Search for the cell housing the specified text and yield its [x, y] center coordinate. 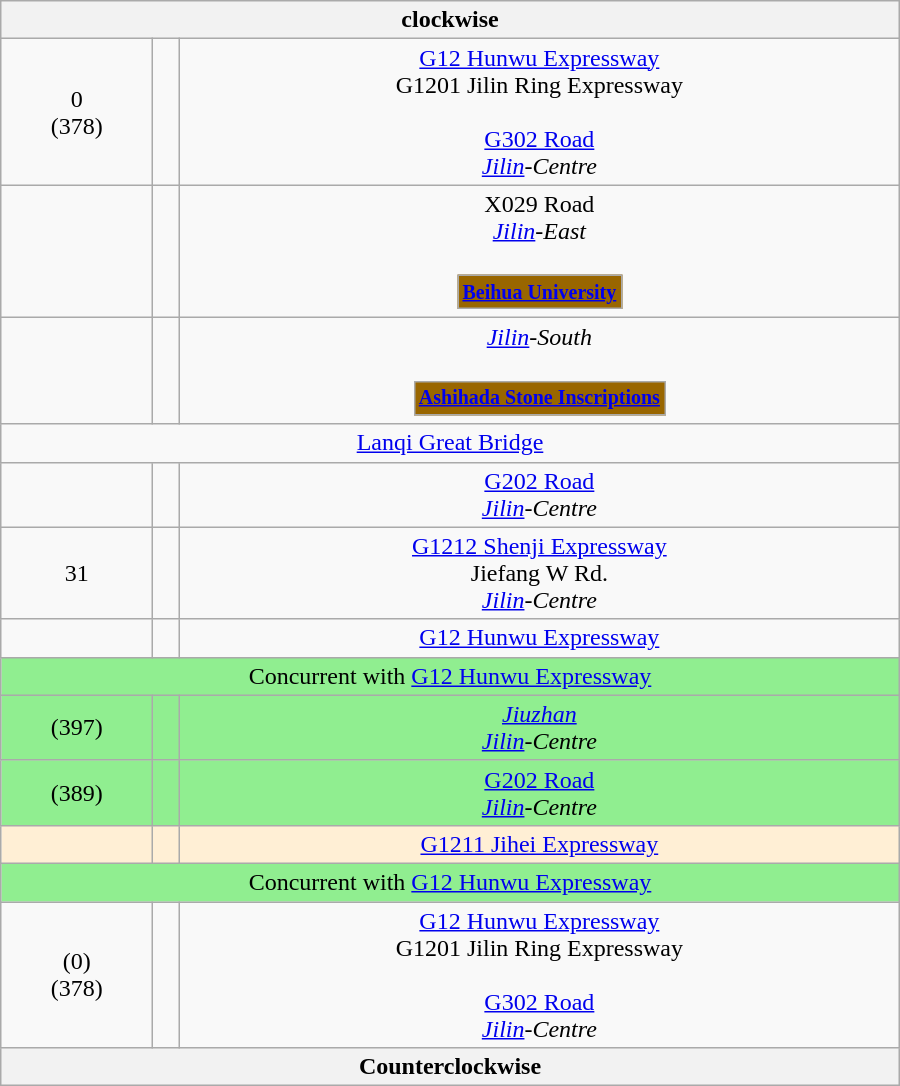
(389) [77, 792]
Beihua University [540, 292]
Jilin-South Ashihada Stone Inscriptions [539, 371]
X029 RoadJilin-East Beihua University [539, 252]
(0)(378) [77, 975]
G1211 Jihei Expressway [539, 844]
Lanqi Great Bridge [450, 443]
G12 Hunwu Expressway [539, 638]
Ashihada Stone Inscriptions [539, 398]
clockwise [450, 20]
Counterclockwise [450, 1067]
31 [77, 573]
0(378) [77, 112]
(397) [77, 728]
G1212 Shenji ExpresswayJiefang W Rd.Jilin-Centre [539, 573]
JiuzhanJilin-Centre [539, 728]
